Extract the (x, y) coordinate from the center of the cell holding the provided text.  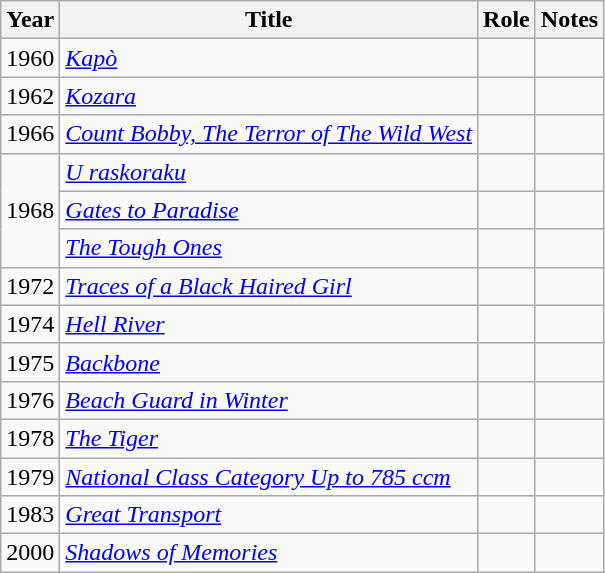
1976 (30, 400)
Year (30, 20)
1983 (30, 515)
1966 (30, 134)
Notes (569, 20)
Beach Guard in Winter (269, 400)
Kozara (269, 96)
National Class Category Up to 785 ccm (269, 477)
1978 (30, 438)
2000 (30, 553)
Gates to Paradise (269, 210)
1979 (30, 477)
1972 (30, 286)
1960 (30, 58)
The Tough Ones (269, 248)
Backbone (269, 362)
Role (507, 20)
Traces of a Black Haired Girl (269, 286)
Great Transport (269, 515)
U raskoraku (269, 172)
Hell River (269, 324)
Count Bobby, The Terror of The Wild West (269, 134)
The Tiger (269, 438)
Shadows of Memories (269, 553)
1962 (30, 96)
Kapò (269, 58)
1975 (30, 362)
1974 (30, 324)
Title (269, 20)
1968 (30, 210)
